Scan for the cell matching the given text and deliver its [X, Y] coordinate at center. 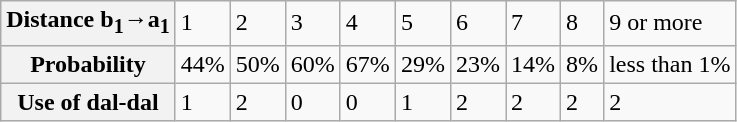
3 [312, 23]
67% [368, 64]
29% [422, 64]
6 [478, 23]
5 [422, 23]
Use of dal-dal [88, 102]
8% [582, 64]
14% [534, 64]
9 or more [670, 23]
Probability [88, 64]
Distance b1→a1 [88, 23]
8 [582, 23]
44% [202, 64]
60% [312, 64]
4 [368, 23]
23% [478, 64]
7 [534, 23]
less than 1% [670, 64]
50% [258, 64]
